Identify which cell holds the provided text, then report its [x, y] central coordinate. 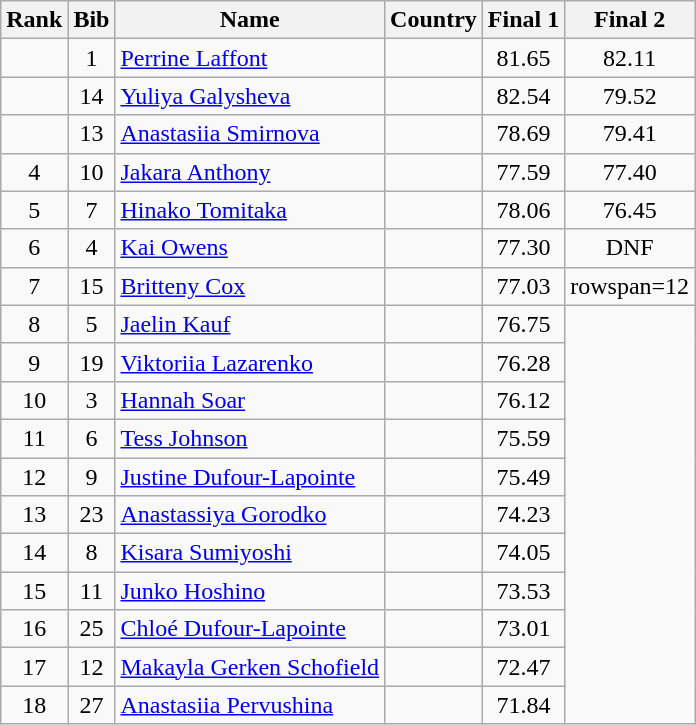
79.52 [630, 96]
16 [34, 629]
74.05 [523, 553]
71.84 [523, 705]
73.53 [523, 591]
19 [92, 362]
Yuliya Galysheva [250, 96]
Name [250, 20]
Junko Hoshino [250, 591]
82.54 [523, 96]
77.03 [523, 286]
Tess Johnson [250, 438]
Jakara Anthony [250, 172]
79.41 [630, 134]
Kisara Sumiyoshi [250, 553]
18 [34, 705]
76.45 [630, 210]
75.49 [523, 477]
75.59 [523, 438]
Kai Owens [250, 248]
Final 2 [630, 20]
73.01 [523, 629]
Anastasiia Smirnova [250, 134]
Anastassiya Gorodko [250, 515]
81.65 [523, 58]
76.75 [523, 324]
Bib [92, 20]
76.28 [523, 362]
25 [92, 629]
3 [92, 400]
Jaelin Kauf [250, 324]
DNF [630, 248]
Hannah Soar [250, 400]
rowspan=12 [630, 286]
77.30 [523, 248]
77.40 [630, 172]
74.23 [523, 515]
27 [92, 705]
Country [434, 20]
82.11 [630, 58]
1 [92, 58]
Final 1 [523, 20]
Chloé Dufour-Lapointe [250, 629]
76.12 [523, 400]
Rank [34, 20]
78.06 [523, 210]
Makayla Gerken Schofield [250, 667]
77.59 [523, 172]
Justine Dufour-Lapointe [250, 477]
Hinako Tomitaka [250, 210]
Anastasiia Pervushina [250, 705]
Viktoriia Lazarenko [250, 362]
17 [34, 667]
78.69 [523, 134]
Perrine Laffont [250, 58]
23 [92, 515]
72.47 [523, 667]
Britteny Cox [250, 286]
